From the cell containing the given text, extract its center point as [X, Y] coordinate. 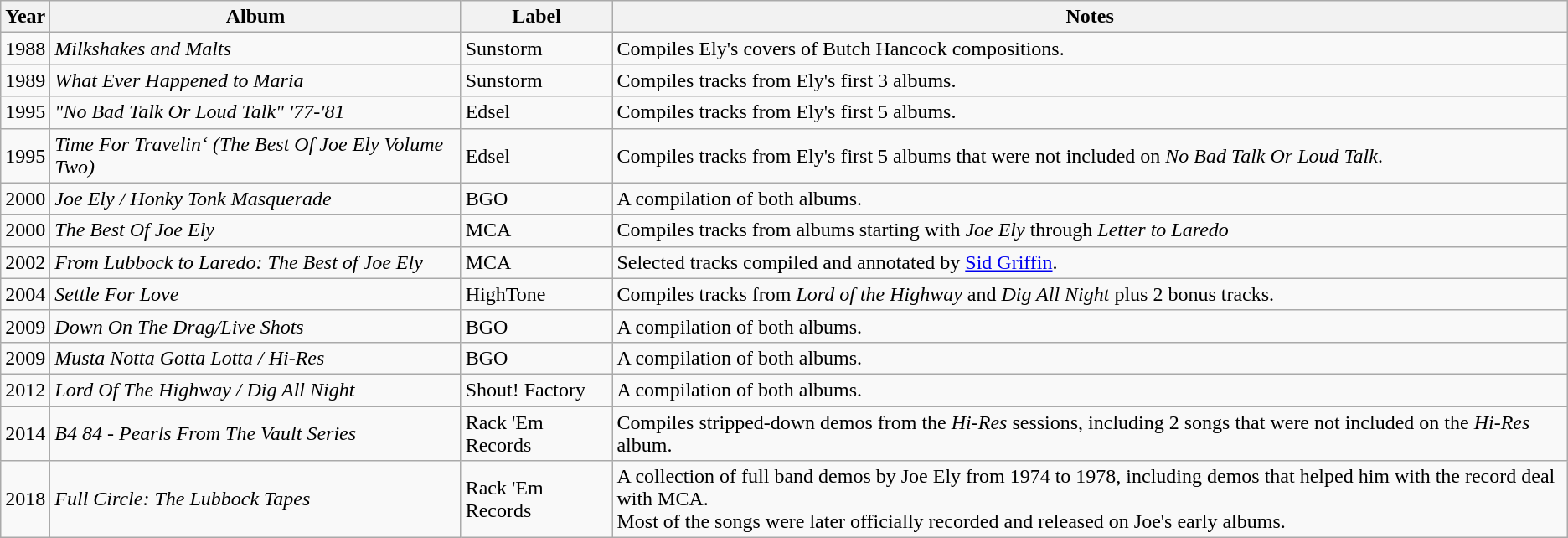
2012 [25, 390]
Compiles tracks from Ely's first 3 albums. [1090, 80]
Shout! Factory [536, 390]
From Lubbock to Laredo: The Best of Joe Ely [255, 262]
What Ever Happened to Maria [255, 80]
Compiles tracks from albums starting with Joe Ely through Letter to Laredo [1090, 230]
Down On The Drag/Live Shots [255, 326]
Compiles tracks from Ely's first 5 albums that were not included on No Bad Talk Or Loud Talk. [1090, 156]
B4 84 - Pearls From The Vault Series [255, 432]
Full Circle: The Lubbock Tapes [255, 499]
Year [25, 17]
2002 [25, 262]
"No Bad Talk Or Loud Talk" '77-'81 [255, 112]
Label [536, 17]
Milkshakes and Malts [255, 49]
Album [255, 17]
Compiles Ely's covers of Butch Hancock compositions. [1090, 49]
Time For Travelin‘ (The Best Of Joe Ely Volume Two) [255, 156]
1988 [25, 49]
2018 [25, 499]
Notes [1090, 17]
2004 [25, 294]
Joe Ely / Honky Tonk Masquerade [255, 199]
Settle For Love [255, 294]
Selected tracks compiled and annotated by Sid Griffin. [1090, 262]
Compiles tracks from Ely's first 5 albums. [1090, 112]
Lord Of The Highway / Dig All Night [255, 390]
HighTone [536, 294]
Musta Notta Gotta Lotta / Hi-Res [255, 358]
1989 [25, 80]
Compiles stripped-down demos from the Hi-Res sessions, including 2 songs that were not included on the Hi-Res album. [1090, 432]
The Best Of Joe Ely [255, 230]
2014 [25, 432]
Compiles tracks from Lord of the Highway and Dig All Night plus 2 bonus tracks. [1090, 294]
